Search for the cell housing the specified text and yield its (x, y) center coordinate. 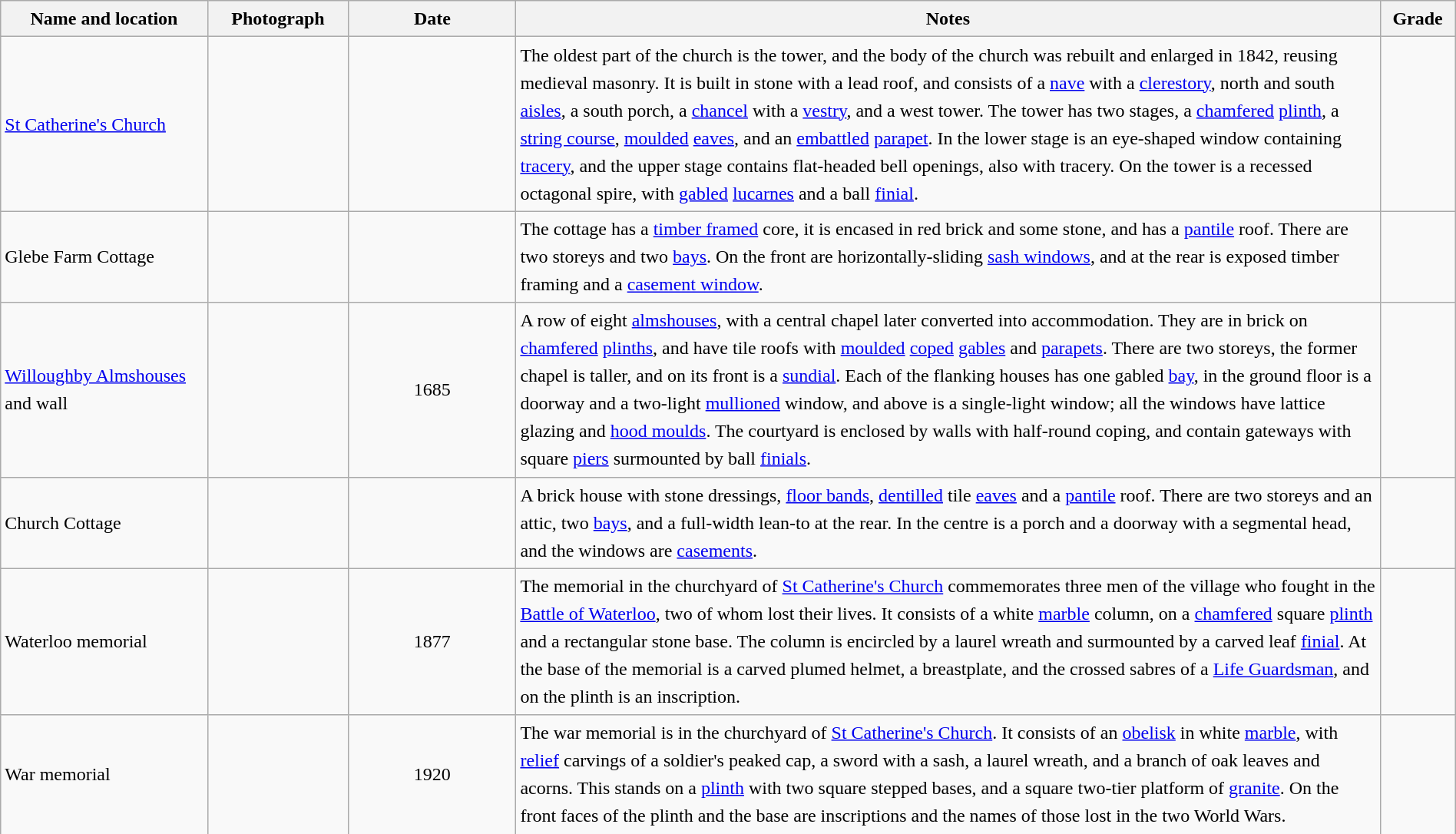
1920 (432, 774)
Willoughby Almshouses and wall (104, 390)
Photograph (278, 18)
Name and location (104, 18)
1877 (432, 642)
Grade (1418, 18)
St Catherine's Church (104, 124)
1685 (432, 390)
Glebe Farm Cottage (104, 256)
Date (432, 18)
War memorial (104, 774)
Notes (948, 18)
Waterloo memorial (104, 642)
Church Cottage (104, 522)
